Detect which cell encompasses the target text, then output its (x, y) center coordinate. 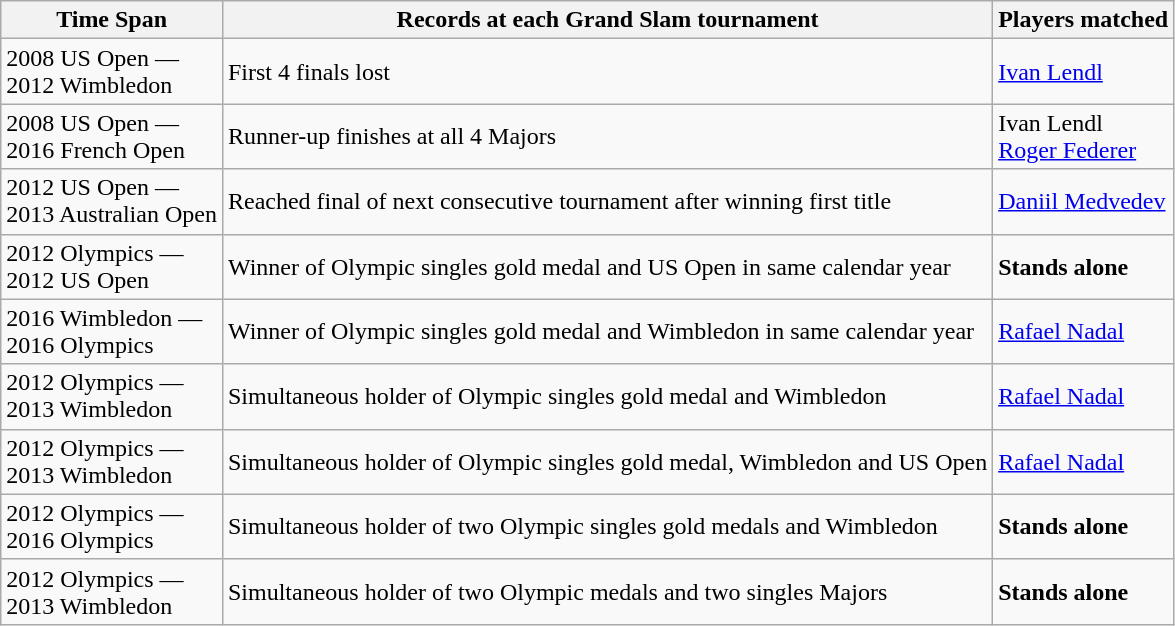
Ivan LendlRoger Federer (1084, 136)
2016 Wimbledon —2016 Olympics (112, 332)
Records at each Grand Slam tournament (607, 20)
Reached final of next consecutive tournament after winning first title (607, 202)
Simultaneous holder of two Olympic medals and two singles Majors (607, 592)
Ivan Lendl (1084, 72)
2008 US Open —2012 Wimbledon (112, 72)
2008 US Open —2016 French Open (112, 136)
Runner-up finishes at all 4 Majors (607, 136)
Simultaneous holder of Olympic singles gold medal and Wimbledon (607, 396)
2012 Olympics —2012 US Open (112, 266)
Winner of Olympic singles gold medal and US Open in same calendar year (607, 266)
2012 Olympics —2016 Olympics (112, 526)
Winner of Olympic singles gold medal and Wimbledon in same calendar year (607, 332)
Daniil Medvedev (1084, 202)
Simultaneous holder of two Olympic singles gold medals and Wimbledon (607, 526)
First 4 finals lost (607, 72)
2012 US Open —2013 Australian Open (112, 202)
Players matched (1084, 20)
Time Span (112, 20)
Simultaneous holder of Olympic singles gold medal, Wimbledon and US Open (607, 462)
